Find where the given text appears and provide that cell's center as [X, Y] coordinate. 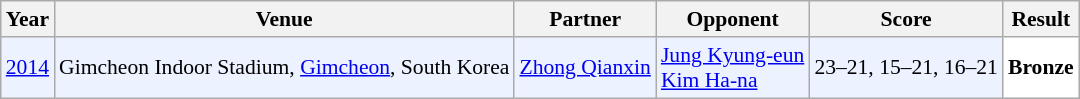
23–21, 15–21, 16–21 [906, 68]
Year [28, 19]
Jung Kyung-eun Kim Ha-na [732, 68]
Result [1041, 19]
Venue [284, 19]
Gimcheon Indoor Stadium, Gimcheon, South Korea [284, 68]
Score [906, 19]
Partner [584, 19]
Zhong Qianxin [584, 68]
2014 [28, 68]
Opponent [732, 19]
Bronze [1041, 68]
